Search for the cell housing the specified text and yield its [x, y] center coordinate. 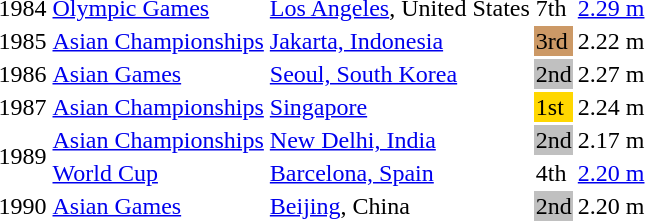
1st [554, 107]
New Delhi, India [400, 140]
Jakarta, Indonesia [400, 41]
Barcelona, Spain [400, 173]
Beijing, China [400, 206]
Singapore [400, 107]
4th [554, 173]
3rd [554, 41]
World Cup [158, 173]
Seoul, South Korea [400, 74]
